Provide the [x, y] coordinate of the cell's center where the given text is located.  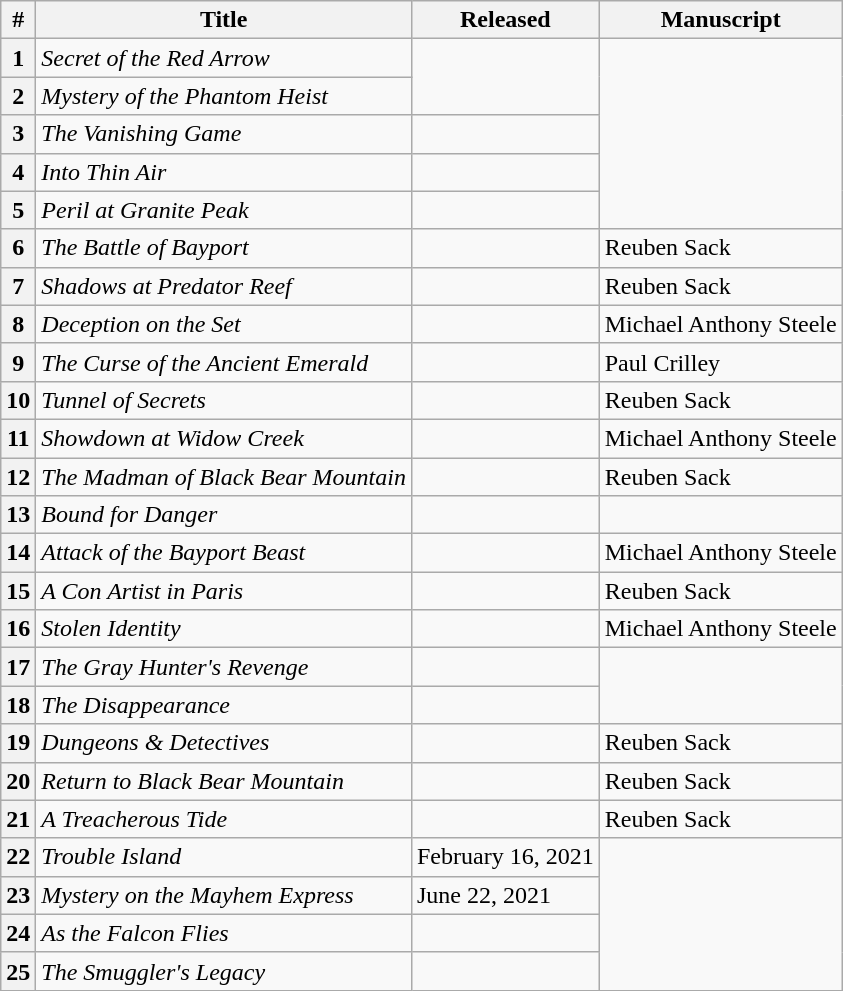
24 [18, 933]
16 [18, 629]
Title [224, 20]
1 [18, 58]
22 [18, 857]
10 [18, 400]
3 [18, 134]
Mystery on the Mayhem Express [224, 895]
9 [18, 362]
Showdown at Widow Creek [224, 438]
Secret of the Red Arrow [224, 58]
Into Thin Air [224, 172]
Deception on the Set [224, 324]
Peril at Granite Peak [224, 210]
13 [18, 515]
Attack of the Bayport Beast [224, 553]
15 [18, 591]
Return to Black Bear Mountain [224, 781]
# [18, 20]
Released [505, 20]
The Curse of the Ancient Emerald [224, 362]
The Battle of Bayport [224, 248]
Trouble Island [224, 857]
25 [18, 971]
5 [18, 210]
The Disappearance [224, 705]
23 [18, 895]
14 [18, 553]
12 [18, 477]
4 [18, 172]
2 [18, 96]
11 [18, 438]
Stolen Identity [224, 629]
The Gray Hunter's Revenge [224, 667]
The Madman of Black Bear Mountain [224, 477]
A Treacherous Tide [224, 819]
February 16, 2021 [505, 857]
Paul Crilley [720, 362]
18 [18, 705]
June 22, 2021 [505, 895]
8 [18, 324]
Manuscript [720, 20]
Mystery of the Phantom Heist [224, 96]
Tunnel of Secrets [224, 400]
19 [18, 743]
Shadows at Predator Reef [224, 286]
6 [18, 248]
7 [18, 286]
The Smuggler's Legacy [224, 971]
21 [18, 819]
Bound for Danger [224, 515]
As the Falcon Flies [224, 933]
Dungeons & Detectives [224, 743]
A Con Artist in Paris [224, 591]
The Vanishing Game [224, 134]
17 [18, 667]
20 [18, 781]
